Output the (x, y) coordinate of the center of the cell containing the given text.  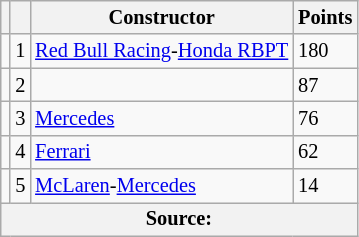
Mercedes (162, 118)
3 (20, 118)
Points (325, 17)
1 (20, 51)
62 (325, 152)
Red Bull Racing-Honda RBPT (162, 51)
Constructor (162, 17)
5 (20, 186)
2 (20, 85)
4 (20, 152)
14 (325, 186)
McLaren-Mercedes (162, 186)
76 (325, 118)
87 (325, 85)
Ferrari (162, 152)
180 (325, 51)
Source: (179, 219)
